Determine the (X, Y) coordinate at the center of the cell enclosing the given text.  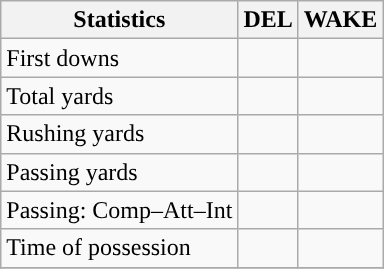
Passing: Comp–Att–Int (120, 210)
Total yards (120, 96)
Time of possession (120, 248)
First downs (120, 58)
WAKE (340, 20)
Rushing yards (120, 134)
DEL (268, 20)
Passing yards (120, 172)
Statistics (120, 20)
